Return the [x, y] coordinate for the center point of the cell that contains the specified text.  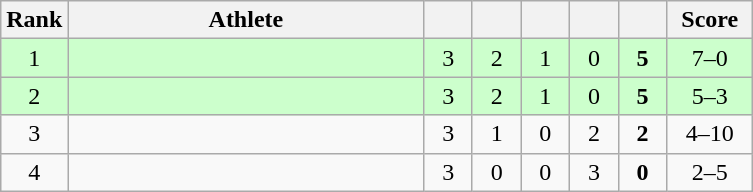
5–3 [710, 96]
4–10 [710, 134]
Athlete [246, 20]
4 [34, 172]
Score [710, 20]
2–5 [710, 172]
Rank [34, 20]
7–0 [710, 58]
